Pinpoint the cell where the given text exists, returning its (x, y) midpoint coordinate. 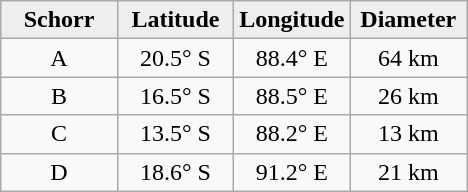
18.6° S (175, 172)
88.5° E (292, 96)
Diameter (408, 20)
91.2° E (292, 172)
88.2° E (292, 134)
Longitude (292, 20)
C (59, 134)
D (59, 172)
Schorr (59, 20)
B (59, 96)
26 km (408, 96)
16.5° S (175, 96)
13 km (408, 134)
20.5° S (175, 58)
Latitude (175, 20)
13.5° S (175, 134)
A (59, 58)
21 km (408, 172)
88.4° E (292, 58)
64 km (408, 58)
